Return the (X, Y) coordinate for the center point of the cell that contains the specified text.  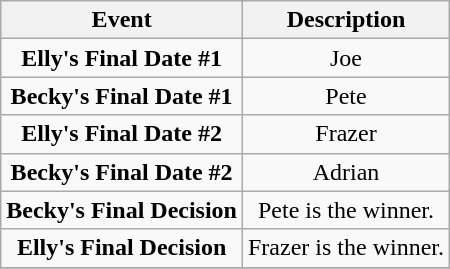
Pete (346, 96)
Frazer is the winner. (346, 248)
Frazer (346, 134)
Joe (346, 58)
Event (122, 20)
Description (346, 20)
Elly's Final Decision (122, 248)
Becky's Final Decision (122, 210)
Pete is the winner. (346, 210)
Becky's Final Date #1 (122, 96)
Elly's Final Date #2 (122, 134)
Adrian (346, 172)
Elly's Final Date #1 (122, 58)
Becky's Final Date #2 (122, 172)
